Output the [X, Y] coordinate of the center of the cell containing the given text.  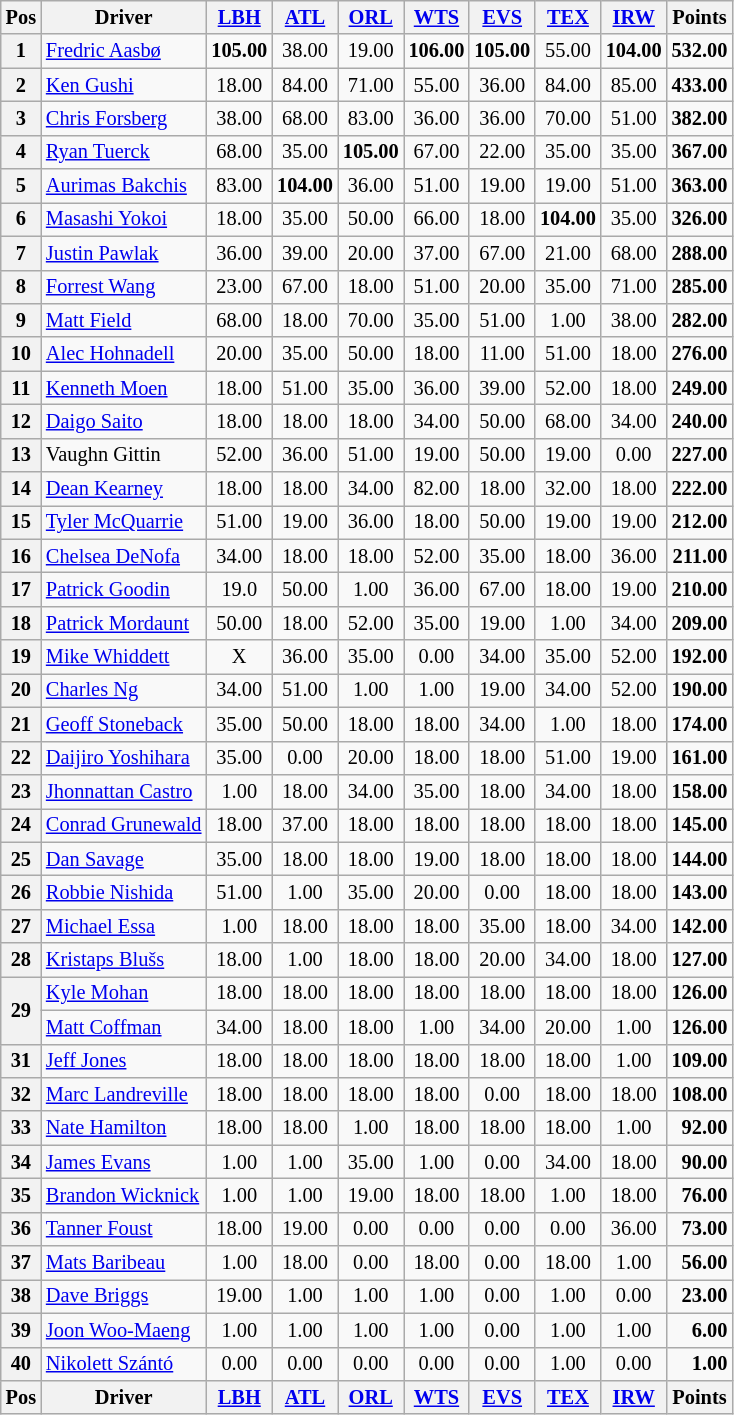
Matt Field [124, 320]
37 [21, 1263]
285.00 [700, 287]
Justin Pawlak [124, 253]
12 [21, 421]
39 [21, 1330]
190.00 [700, 690]
85.00 [634, 85]
Michael Essa [124, 926]
Matt Coffman [124, 1027]
29 [21, 1010]
3 [21, 118]
Dave Briggs [124, 1296]
210.00 [700, 589]
Masashi Yokoi [124, 219]
33 [21, 1128]
17 [21, 589]
10 [21, 354]
Kenneth Moen [124, 388]
34 [21, 1162]
25 [21, 859]
13 [21, 455]
21.00 [568, 253]
Mats Baribeau [124, 1263]
158.00 [700, 791]
19 [21, 657]
367.00 [700, 152]
Jhonnattan Castro [124, 791]
382.00 [700, 118]
142.00 [700, 926]
6.00 [700, 1330]
20 [21, 690]
X [239, 657]
5 [21, 186]
36 [21, 1229]
433.00 [700, 85]
Ken Gushi [124, 85]
7 [21, 253]
Tyler McQuarrie [124, 522]
127.00 [700, 960]
Chris Forsberg [124, 118]
22 [21, 758]
4 [21, 152]
211.00 [700, 556]
Dean Kearney [124, 489]
Patrick Goodin [124, 589]
Vaughn Gittin [124, 455]
32.00 [568, 489]
90.00 [700, 1162]
40 [21, 1364]
28 [21, 960]
227.00 [700, 455]
276.00 [700, 354]
144.00 [700, 859]
23 [21, 791]
16 [21, 556]
174.00 [700, 724]
209.00 [700, 623]
161.00 [700, 758]
Conrad Grunewald [124, 825]
38 [21, 1296]
Mike Whiddett [124, 657]
Charles Ng [124, 690]
Chelsea DeNofa [124, 556]
35 [21, 1195]
Marc Landreville [124, 1094]
Kristaps Blušs [124, 960]
66.00 [437, 219]
Daigo Saito [124, 421]
6 [21, 219]
Alec Hohnadell [124, 354]
21 [21, 724]
108.00 [700, 1094]
Jeff Jones [124, 1061]
212.00 [700, 522]
Nate Hamilton [124, 1128]
Robbie Nishida [124, 892]
Aurimas Bakchis [124, 186]
11.00 [502, 354]
26 [21, 892]
Kyle Mohan [124, 993]
Nikolett Szántó [124, 1364]
Brandon Wicknick [124, 1195]
282.00 [700, 320]
Geoff Stoneback [124, 724]
9 [21, 320]
1 [21, 51]
14 [21, 489]
Tanner Foust [124, 1229]
31 [21, 1061]
32 [21, 1094]
326.00 [700, 219]
363.00 [700, 186]
288.00 [700, 253]
18 [21, 623]
76.00 [700, 1195]
143.00 [700, 892]
109.00 [700, 1061]
192.00 [700, 657]
19.0 [239, 589]
Forrest Wang [124, 287]
15 [21, 522]
82.00 [437, 489]
11 [21, 388]
2 [21, 85]
106.00 [437, 51]
73.00 [700, 1229]
Dan Savage [124, 859]
22.00 [502, 152]
222.00 [700, 489]
Patrick Mordaunt [124, 623]
249.00 [700, 388]
24 [21, 825]
Ryan Tuerck [124, 152]
145.00 [700, 825]
92.00 [700, 1128]
James Evans [124, 1162]
532.00 [700, 51]
Joon Woo-Maeng [124, 1330]
Daijiro Yoshihara [124, 758]
Fredric Aasbø [124, 51]
56.00 [700, 1263]
27 [21, 926]
240.00 [700, 421]
8 [21, 287]
